Find where the given text appears and provide that cell's center as [X, Y] coordinate. 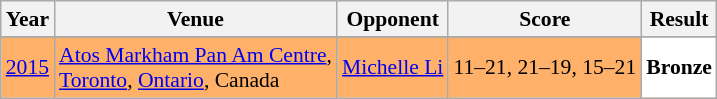
Venue [196, 19]
Opponent [392, 19]
Atos Markham Pan Am Centre, Toronto, Ontario, Canada [196, 68]
11–21, 21–19, 15–21 [544, 68]
Bronze [679, 68]
Score [544, 19]
2015 [28, 68]
Result [679, 19]
Year [28, 19]
Michelle Li [392, 68]
